Search for the cell housing the specified text and yield its (x, y) center coordinate. 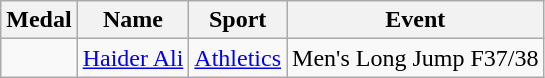
Name (133, 20)
Medal (39, 20)
Athletics (238, 58)
Haider Ali (133, 58)
Men's Long Jump F37/38 (416, 58)
Sport (238, 20)
Event (416, 20)
